From the cell containing the given text, extract its center point as (x, y) coordinate. 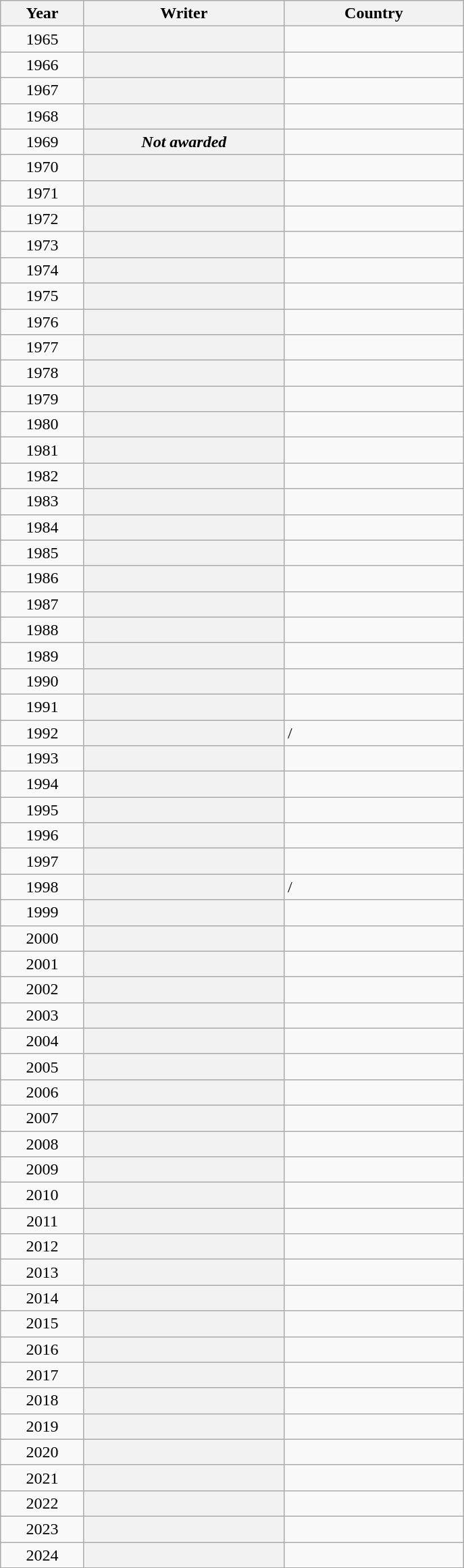
1965 (43, 39)
1974 (43, 270)
1986 (43, 578)
Not awarded (184, 142)
2006 (43, 1092)
2002 (43, 990)
2004 (43, 1041)
1973 (43, 244)
2005 (43, 1066)
1983 (43, 502)
1977 (43, 348)
2024 (43, 1555)
1982 (43, 476)
2014 (43, 1298)
2009 (43, 1170)
1985 (43, 553)
1978 (43, 373)
1990 (43, 681)
Writer (184, 13)
2020 (43, 1452)
1989 (43, 655)
2010 (43, 1195)
2012 (43, 1247)
1980 (43, 425)
1969 (43, 142)
1994 (43, 784)
2023 (43, 1529)
1975 (43, 296)
2001 (43, 964)
1987 (43, 604)
1995 (43, 810)
2021 (43, 1478)
1998 (43, 887)
1981 (43, 450)
1972 (43, 219)
1993 (43, 759)
2003 (43, 1015)
2018 (43, 1401)
1988 (43, 630)
1984 (43, 527)
1966 (43, 65)
1967 (43, 90)
Year (43, 13)
1971 (43, 193)
1991 (43, 707)
1970 (43, 167)
Country (373, 13)
2008 (43, 1144)
2019 (43, 1426)
2013 (43, 1272)
1979 (43, 399)
2017 (43, 1375)
1997 (43, 861)
1996 (43, 836)
2022 (43, 1503)
1976 (43, 322)
1992 (43, 732)
2000 (43, 938)
2011 (43, 1221)
2016 (43, 1349)
2007 (43, 1118)
1999 (43, 913)
2015 (43, 1324)
1968 (43, 116)
